Search for the cell housing the specified text and yield its (X, Y) center coordinate. 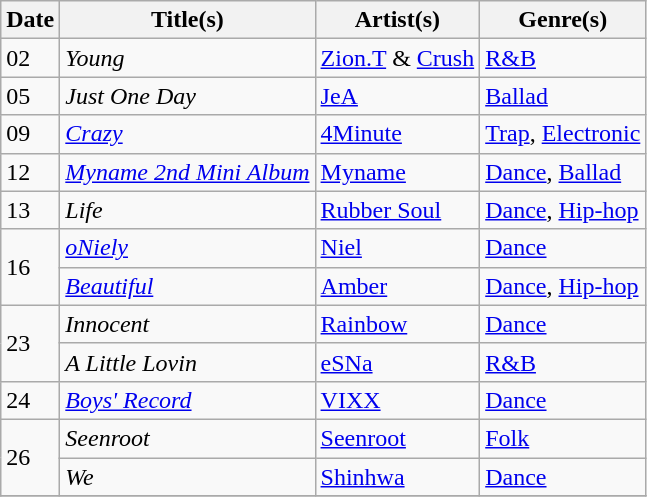
09 (30, 134)
05 (30, 96)
Rainbow (398, 324)
Trap, Electronic (563, 134)
Folk (563, 438)
oNiely (188, 248)
Genre(s) (563, 20)
Ballad (563, 96)
16 (30, 267)
23 (30, 343)
Artist(s) (398, 20)
Dance, Ballad (563, 172)
12 (30, 172)
Shinhwa (398, 477)
4Minute (398, 134)
Date (30, 20)
Niel (398, 248)
Beautiful (188, 286)
VIXX (398, 400)
Innocent (188, 324)
Myname 2nd Mini Album (188, 172)
A Little Lovin (188, 362)
13 (30, 210)
02 (30, 58)
Crazy (188, 134)
24 (30, 400)
Boys' Record (188, 400)
Myname (398, 172)
Just One Day (188, 96)
eSNa (398, 362)
Life (188, 210)
JeA (398, 96)
Young (188, 58)
Amber (398, 286)
Rubber Soul (398, 210)
Title(s) (188, 20)
26 (30, 457)
We (188, 477)
Zion.T & Crush (398, 58)
